Search for the cell housing the specified text and yield its (X, Y) center coordinate. 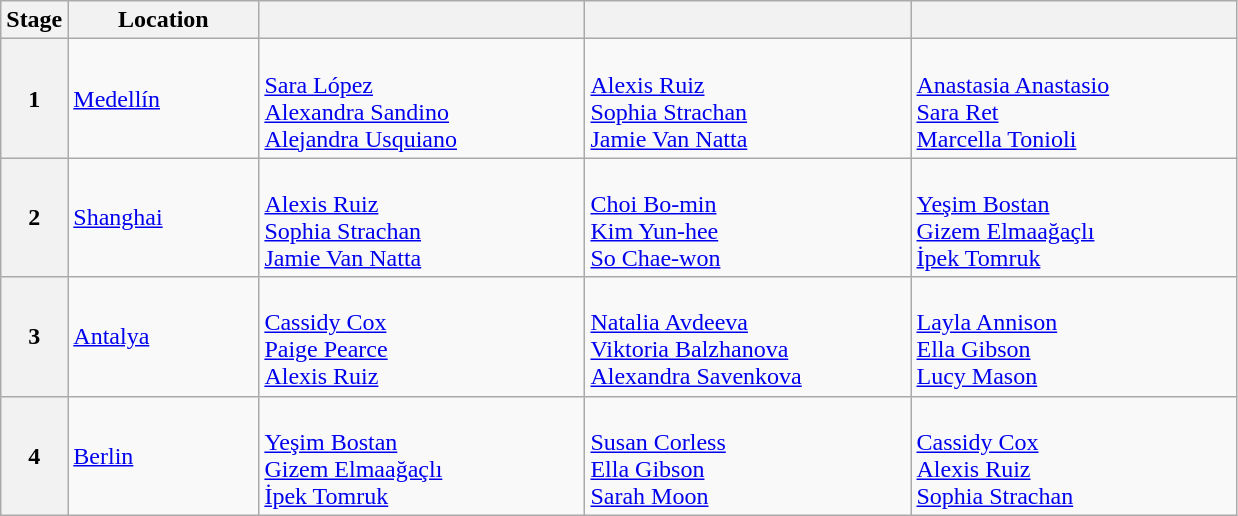
Sara López Alexandra Sandino Alejandra Usquiano (422, 98)
4 (34, 456)
Medellín (164, 98)
2 (34, 218)
Natalia Avdeeva Viktoria Balzhanova Alexandra Savenkova (748, 336)
Stage (34, 20)
Antalya (164, 336)
Berlin (164, 456)
Choi Bo-min Kim Yun-hee So Chae-won (748, 218)
Anastasia Anastasio Sara Ret Marcella Tonioli (1074, 98)
1 (34, 98)
Susan Corless Ella Gibson Sarah Moon (748, 456)
Cassidy Cox Paige Pearce Alexis Ruiz (422, 336)
Cassidy Cox Alexis Ruiz Sophia Strachan (1074, 456)
Layla Annison Ella Gibson Lucy Mason (1074, 336)
Shanghai (164, 218)
Location (164, 20)
3 (34, 336)
